Output the (X, Y) coordinate of the center of the cell containing the given text.  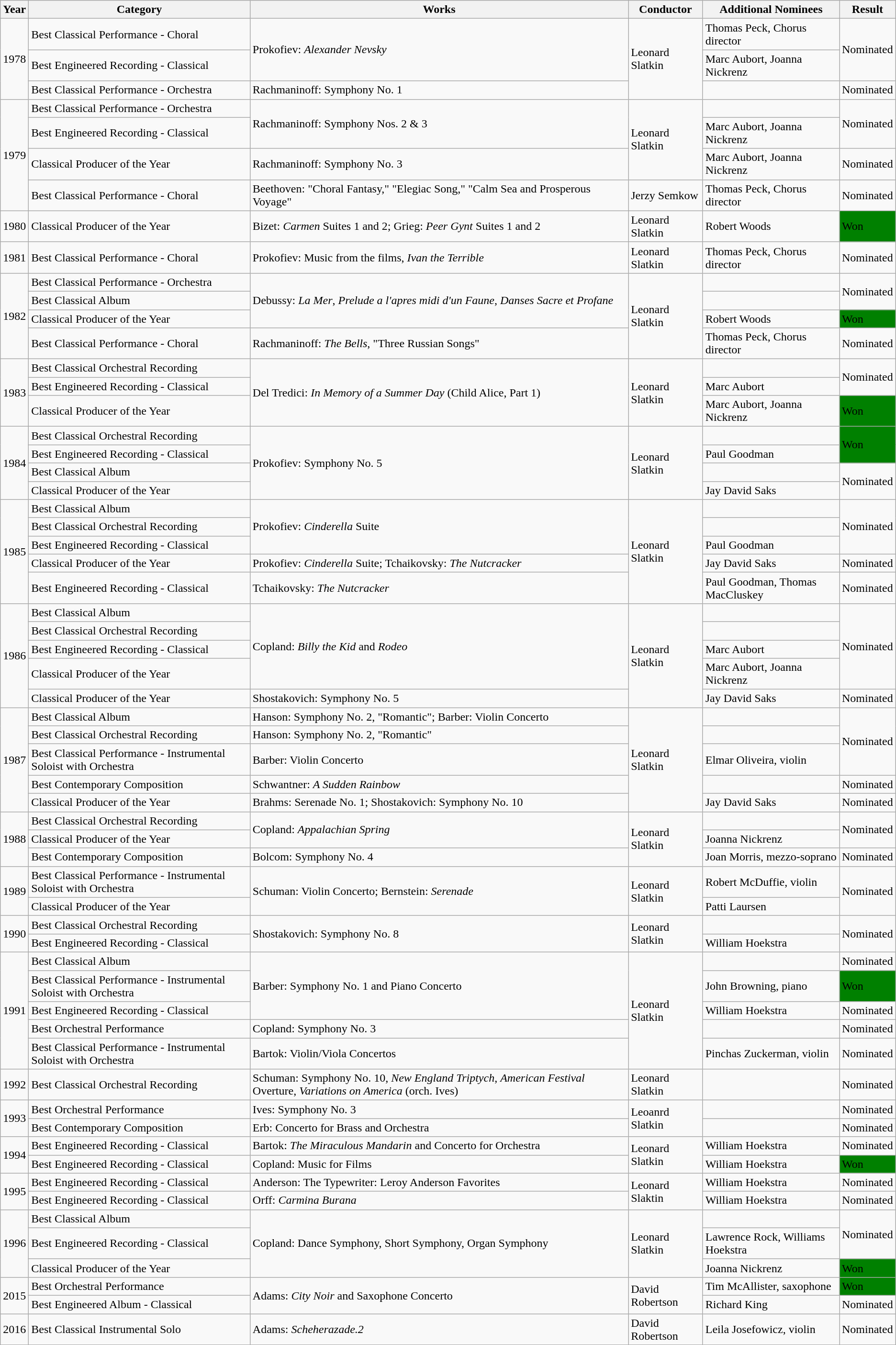
Schuman: Violin Concerto; Bernstein: Serenade (439, 891)
Anderson: The Typewriter: Leroy Anderson Favorites (439, 1182)
Tim McAllister, saxophone (771, 1286)
Erb: Concerto for Brass and Orchestra (439, 1128)
Pinchas Zuckerman, violin (771, 1053)
Conductor (666, 10)
Leoanrd Slatkin (666, 1119)
Prokofiev: Alexander Nevsky (439, 50)
1978 (14, 59)
1981 (14, 258)
Copland: Dance Symphony, Short Symphony, Organ Symphony (439, 1243)
Bartok: The Miraculous Mandarin and Concerto for Orchestra (439, 1146)
John Browning, piano (771, 985)
Best Engineered Album - Classical (139, 1304)
Schuman: Symphony No. 10, New England Triptych, American Festival Overture, Variations on America (orch. Ives) (439, 1085)
Joan Morris, mezzo-soprano (771, 857)
Rachmaninoff: Symphony No. 3 (439, 164)
Category (139, 10)
Additional Nominees (771, 10)
Leonard Slaktin (666, 1191)
Adams: City Noir and Saxophone Concerto (439, 1295)
Schwantner: A Sudden Rainbow (439, 784)
1983 (14, 393)
Beethoven: "Choral Fantasy," "Elegiac Song," "Calm Sea and Prosperous Voyage" (439, 195)
Tchaikovsky: The Nutcracker (439, 588)
1992 (14, 1085)
Shostakovich: Symphony No. 5 (439, 699)
Elmar Oliveira, violin (771, 759)
1988 (14, 839)
Bartok: Violin/Viola Concertos (439, 1053)
Prokofiev: Symphony No. 5 (439, 463)
1996 (14, 1243)
Orff: Carmina Burana (439, 1200)
Prokofiev: Cinderella Suite; Tchaikovsky: The Nutcracker (439, 563)
Prokofiev: Cinderella Suite (439, 527)
2015 (14, 1295)
Year (14, 10)
Ives: Symphony No. 3 (439, 1109)
Hanson: Symphony No. 2, "Romantic"; Barber: Violin Concerto (439, 717)
Rachmaninoff: Symphony No. 1 (439, 90)
1985 (14, 552)
1987 (14, 759)
1982 (14, 316)
Richard King (771, 1304)
Lawrence Rock, Williams Hoekstra (771, 1243)
Bolcom: Symphony No. 4 (439, 857)
Result (868, 10)
Del Tredici: In Memory of a Summer Day (Child Alice, Part 1) (439, 393)
Patti Laursen (771, 906)
Copland: Symphony No. 3 (439, 1029)
1989 (14, 891)
Bizet: Carmen Suites 1 and 2; Grieg: Peer Gynt Suites 1 and 2 (439, 226)
Hanson: Symphony No. 2, "Romantic" (439, 735)
1980 (14, 226)
Prokofiev: Music from the films, Ivan the Terrible (439, 258)
Copland: Music for Films (439, 1164)
Works (439, 10)
Barber: Violin Concerto (439, 759)
Adams: Scheherazade.2 (439, 1329)
Copland: Appalachian Spring (439, 830)
1991 (14, 1010)
Best Classical Instrumental Solo (139, 1329)
Leila Josefowicz, violin (771, 1329)
Rachmaninoff: The Bells, "Three Russian Songs" (439, 344)
Shostakovich: Symphony No. 8 (439, 934)
Jerzy Semkow (666, 195)
Rachmaninoff: Symphony Nos. 2 & 3 (439, 124)
1979 (14, 155)
Paul Goodman, Thomas MacCluskey (771, 588)
Debussy: La Mer, Prelude a l'apres midi d'un Faune, Danses Sacre et Profane (439, 300)
1994 (14, 1155)
Barber: Symphony No. 1 and Piano Concerto (439, 985)
1990 (14, 934)
1995 (14, 1191)
Copland: Billy the Kid and Rodeo (439, 646)
Robert McDuffie, violin (771, 882)
2016 (14, 1329)
Brahms: Serenade No. 1; Shostakovich: Symphony No. 10 (439, 802)
1986 (14, 655)
1993 (14, 1119)
1984 (14, 463)
